Locate the cell with the specified text and output its [X, Y] center coordinate. 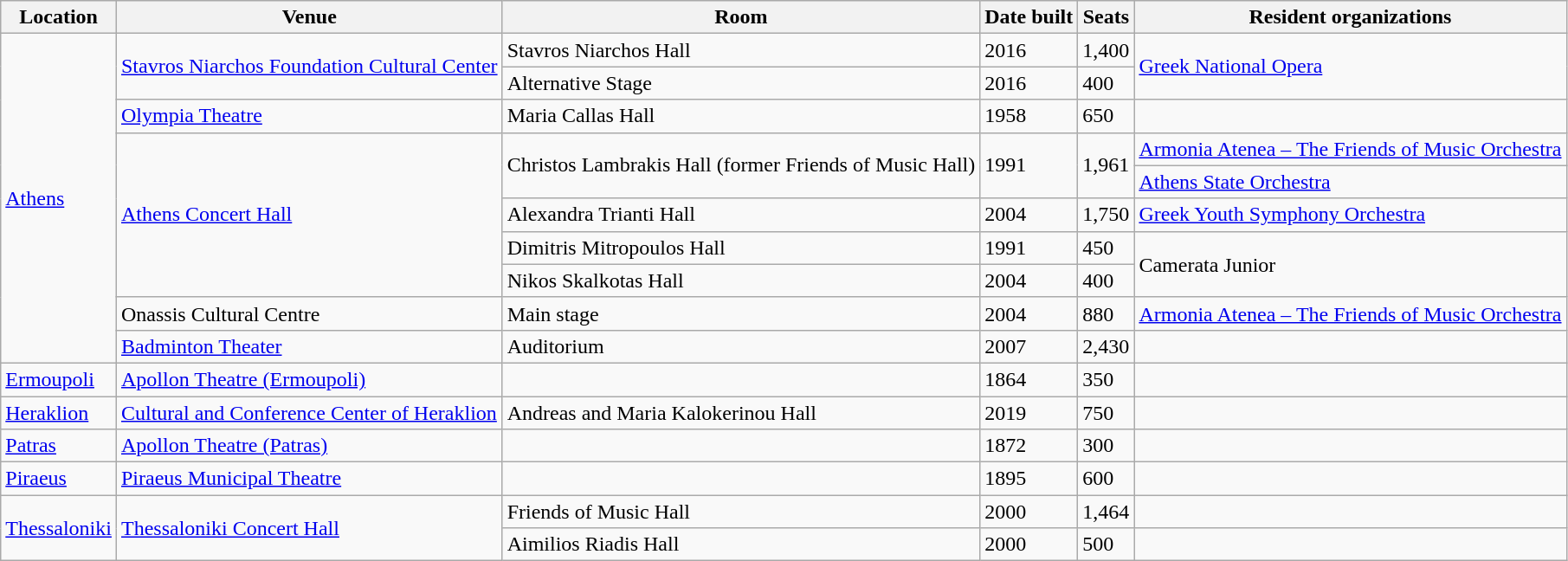
Room [741, 17]
600 [1107, 479]
Piraeus [59, 479]
Main stage [741, 313]
Athens State Orchestra [1351, 182]
Athens [59, 199]
Maria Callas Hall [741, 116]
1895 [1029, 479]
Friends of Music Hall [741, 512]
Aimilios Riadis Hall [741, 545]
650 [1107, 116]
Ermoupoli [59, 379]
1864 [1029, 379]
Nikos Skalkotas Hall [741, 280]
Greek Youth Symphony Orchestra [1351, 215]
Olympia Theatre [309, 116]
880 [1107, 313]
Thessaloniki Concert Hall [309, 528]
Alternative Stage [741, 83]
Badminton Theater [309, 346]
Apollon Theatre (Patras) [309, 446]
Seats [1107, 17]
350 [1107, 379]
750 [1107, 413]
1,750 [1107, 215]
1,961 [1107, 165]
300 [1107, 446]
Patras [59, 446]
Dimitris Mitropoulos Hall [741, 248]
Alexandra Trianti Hall [741, 215]
1958 [1029, 116]
1,464 [1107, 512]
Stavros Niarchos Hall [741, 50]
Onassis Cultural Centre [309, 313]
Date built [1029, 17]
Athens Concert Hall [309, 215]
1,400 [1107, 50]
2007 [1029, 346]
Stavros Niarchos Foundation Cultural Center [309, 67]
Apollon Theatre (Ermoupoli) [309, 379]
Christos Lambrakis Hall (former Friends of Music Hall) [741, 165]
Cultural and Conference Center of Heraklion [309, 413]
Resident organizations [1351, 17]
Andreas and Maria Kalokerinou Hall [741, 413]
500 [1107, 545]
1872 [1029, 446]
Heraklion [59, 413]
Auditorium [741, 346]
Location [59, 17]
Venue [309, 17]
Thessaloniki [59, 528]
Camerata Junior [1351, 264]
2,430 [1107, 346]
Greek National Opera [1351, 67]
450 [1107, 248]
2019 [1029, 413]
Piraeus Municipal Theatre [309, 479]
